Scan for the cell matching the given text and deliver its (X, Y) coordinate at center. 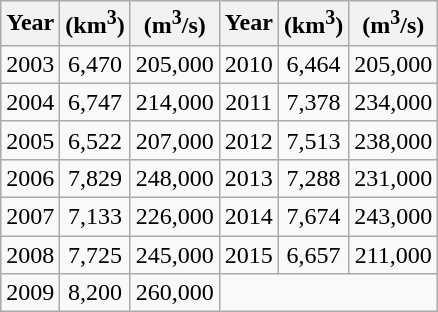
2004 (30, 102)
2007 (30, 217)
248,000 (174, 178)
211,000 (394, 255)
234,000 (394, 102)
207,000 (174, 140)
245,000 (174, 255)
260,000 (174, 293)
2010 (248, 64)
7,133 (95, 217)
243,000 (394, 217)
7,725 (95, 255)
226,000 (174, 217)
6,522 (95, 140)
2005 (30, 140)
214,000 (174, 102)
7,288 (313, 178)
8,200 (95, 293)
6,470 (95, 64)
2011 (248, 102)
2003 (30, 64)
2014 (248, 217)
238,000 (394, 140)
7,513 (313, 140)
2015 (248, 255)
6,747 (95, 102)
2006 (30, 178)
231,000 (394, 178)
6,657 (313, 255)
2013 (248, 178)
7,378 (313, 102)
2008 (30, 255)
7,674 (313, 217)
2009 (30, 293)
6,464 (313, 64)
7,829 (95, 178)
2012 (248, 140)
